Scan for the cell matching the given text and deliver its (X, Y) coordinate at center. 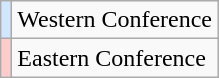
Eastern Conference (115, 58)
Western Conference (115, 20)
